Output the [X, Y] coordinate of the center of the cell containing the given text.  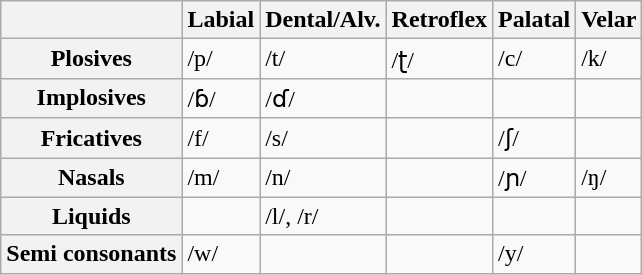
Velar [609, 20]
/s/ [323, 138]
/ʈ/ [440, 59]
Labial [221, 20]
/w/ [221, 254]
/c/ [534, 59]
/ɓ/ [221, 98]
Retroflex [440, 20]
/p/ [221, 59]
Nasals [92, 178]
/ɲ/ [534, 178]
Semi consonants [92, 254]
Palatal [534, 20]
/l/, /r/ [323, 216]
/n/ [323, 178]
/ɗ/ [323, 98]
Implosives [92, 98]
/ŋ/ [609, 178]
/f/ [221, 138]
Plosives [92, 59]
Liquids [92, 216]
Fricatives [92, 138]
/m/ [221, 178]
/k/ [609, 59]
/y/ [534, 254]
/t/ [323, 59]
Dental/Alv. [323, 20]
/ʃ/ [534, 138]
